Pinpoint the cell where the given text exists, returning its [X, Y] midpoint coordinate. 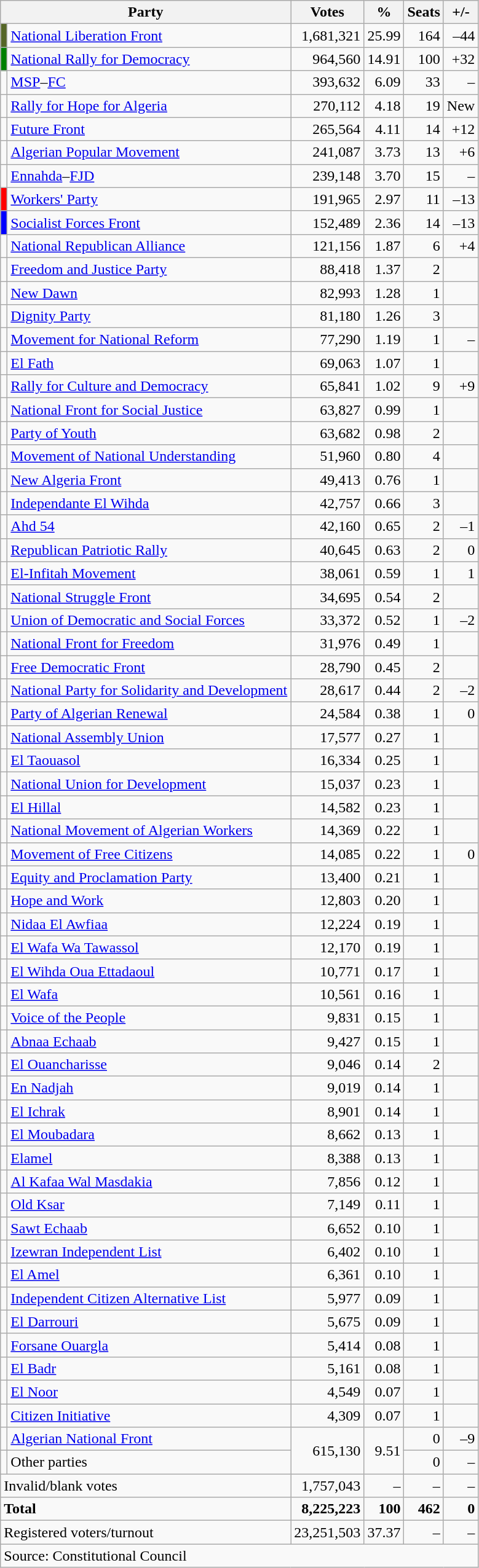
5,675 [327, 1322]
7,856 [327, 1182]
14.91 [384, 59]
0.99 [384, 410]
New Algeria Front [149, 480]
National Assembly Union [149, 737]
14,582 [327, 807]
Algerian National Front [149, 1439]
38,061 [327, 573]
Nidaa El Awfiaa [149, 924]
8,225,223 [327, 1509]
El Wafa [149, 994]
13 [424, 152]
5,977 [327, 1298]
0.76 [384, 480]
–1 [461, 527]
8,901 [327, 1111]
42,757 [327, 503]
6,361 [327, 1275]
En Nadjah [149, 1088]
National Party for Solidarity and Development [149, 691]
0.44 [384, 691]
El Badr [149, 1368]
1.07 [384, 363]
9 [424, 386]
0.20 [384, 901]
5,414 [327, 1345]
1.87 [384, 246]
0.54 [384, 597]
El Moubadara [149, 1135]
10,771 [327, 971]
Party of Youth [149, 433]
National Struggle Front [149, 597]
0.11 [384, 1205]
88,418 [327, 269]
14,085 [327, 854]
Movement of Free Citizens [149, 854]
49,413 [327, 480]
615,130 [327, 1451]
+32 [461, 59]
Registered voters/turnout [146, 1532]
239,148 [327, 176]
Future Front [149, 129]
6,402 [327, 1252]
El Ouancharisse [149, 1065]
8,662 [327, 1135]
164 [424, 36]
% [384, 12]
3.70 [384, 176]
0.80 [384, 457]
El Noor [149, 1392]
270,112 [327, 106]
Other parties [149, 1462]
0.52 [384, 620]
–9 [461, 1439]
0.12 [384, 1182]
Al Kafaa Wal Masdakia [149, 1182]
81,180 [327, 316]
Rally for Culture and Democracy [149, 386]
Forsane Ouargla [149, 1345]
3.73 [384, 152]
25.99 [384, 36]
462 [424, 1509]
241,087 [327, 152]
–44 [461, 36]
393,632 [327, 82]
9,046 [327, 1065]
152,489 [327, 222]
82,993 [327, 293]
77,290 [327, 340]
National Front for Social Justice [149, 410]
1.02 [384, 386]
28,790 [327, 667]
33 [424, 82]
El Taouasol [149, 761]
National Liberation Front [149, 36]
Union of Democratic and Social Forces [149, 620]
+4 [461, 246]
Workers' Party [149, 199]
0.21 [384, 877]
Source: Constitutional Council [240, 1556]
Abnaa Echaab [149, 1041]
0.38 [384, 714]
9,831 [327, 1017]
Votes [327, 12]
10,561 [327, 994]
0.65 [384, 527]
0.98 [384, 433]
0.25 [384, 761]
El Wihda Oua Ettadaoul [149, 971]
4.18 [384, 106]
12,170 [327, 947]
Independent Citizen Alternative List [149, 1298]
191,965 [327, 199]
12,224 [327, 924]
Free Democratic Front [149, 667]
1.19 [384, 340]
0.49 [384, 643]
7,149 [327, 1205]
31,976 [327, 643]
Total [146, 1509]
Independante El Wihda [149, 503]
9,019 [327, 1088]
El-Infitah Movement [149, 573]
Sawt Echaab [149, 1228]
14,369 [327, 831]
17,577 [327, 737]
Ennahda–FJD [149, 176]
63,682 [327, 433]
8,388 [327, 1158]
964,560 [327, 59]
Republican Patriotic Rally [149, 550]
4,309 [327, 1415]
Voice of the People [149, 1017]
Seats [424, 12]
Algerian Popular Movement [149, 152]
Freedom and Justice Party [149, 269]
6 [424, 246]
5,161 [327, 1368]
28,617 [327, 691]
4.11 [384, 129]
+/- [461, 12]
Ahd 54 [149, 527]
0.45 [384, 667]
New Dawn [149, 293]
National Rally for Democracy [149, 59]
265,564 [327, 129]
El Amel [149, 1275]
15 [424, 176]
63,827 [327, 410]
2.36 [384, 222]
Party of Algerian Renewal [149, 714]
Old Ksar [149, 1205]
New [461, 106]
1.37 [384, 269]
El Wafa Wa Tawassol [149, 947]
9,427 [327, 1041]
National Union for Development [149, 784]
23,251,503 [327, 1532]
+12 [461, 129]
40,645 [327, 550]
Invalid/blank votes [146, 1486]
33,372 [327, 620]
El Hillal [149, 807]
6.09 [384, 82]
1.28 [384, 293]
51,960 [327, 457]
Citizen Initiative [149, 1415]
Elamel [149, 1158]
Socialist Forces Front [149, 222]
El Fath [149, 363]
+9 [461, 386]
4 [424, 457]
15,037 [327, 784]
Equity and Proclamation Party [149, 877]
National Front for Freedom [149, 643]
0.66 [384, 503]
0.16 [384, 994]
Movement for National Reform [149, 340]
+6 [461, 152]
1.26 [384, 316]
Hope and Work [149, 901]
13,400 [327, 877]
11 [424, 199]
0.59 [384, 573]
19 [424, 106]
34,695 [327, 597]
69,063 [327, 363]
6,652 [327, 1228]
4,549 [327, 1392]
12,803 [327, 901]
MSP–FC [149, 82]
National Republican Alliance [149, 246]
16,334 [327, 761]
Dignity Party [149, 316]
Rally for Hope for Algeria [149, 106]
National Movement of Algerian Workers [149, 831]
0.27 [384, 737]
1,757,043 [327, 1486]
24,584 [327, 714]
0.17 [384, 971]
Movement of National Understanding [149, 457]
1,681,321 [327, 36]
El Darrouri [149, 1322]
Izewran Independent List [149, 1252]
2.97 [384, 199]
9.51 [384, 1451]
El Ichrak [149, 1111]
42,160 [327, 527]
37.37 [384, 1532]
Party [146, 12]
65,841 [327, 386]
0.63 [384, 550]
121,156 [327, 246]
